Extract the (X, Y) coordinate from the center of the cell holding the provided text.  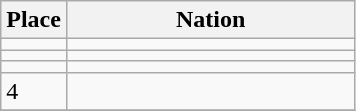
Nation (210, 20)
4 (34, 91)
Place (34, 20)
